Extract the [x, y] coordinate from the center of the cell holding the provided text.  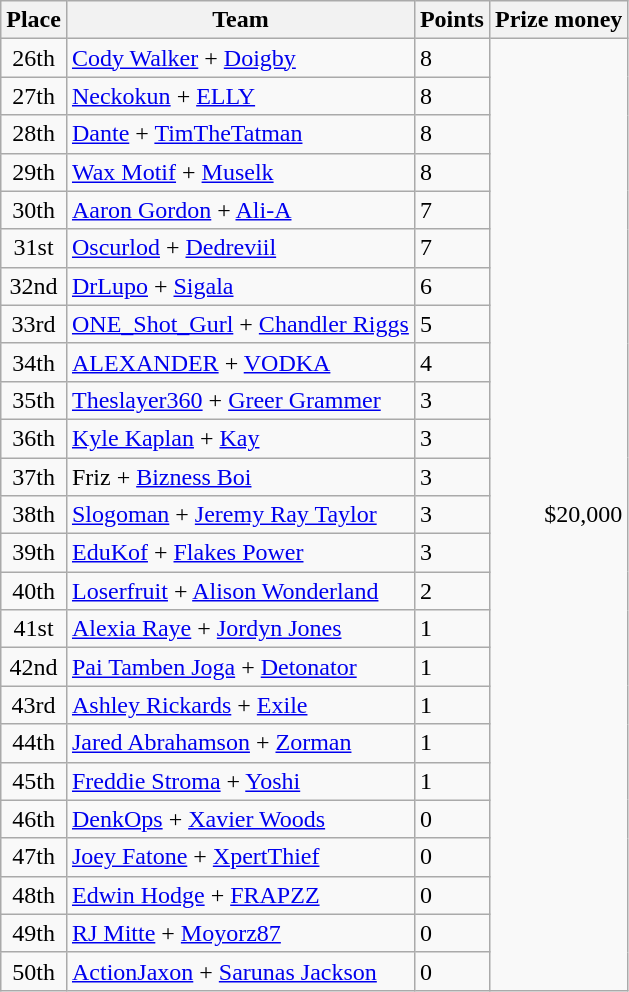
36th [34, 438]
5 [452, 324]
6 [452, 286]
ONE_Shot_Gurl + Chandler Riggs [240, 324]
EduKof + Flakes Power [240, 553]
Cody Walker + Doigby [240, 58]
Loserfruit + Alison Wonderland [240, 591]
Edwin Hodge + FRAPZZ [240, 895]
26th [34, 58]
4 [452, 362]
46th [34, 819]
DrLupo + Sigala [240, 286]
Oscurlod + Dedreviil [240, 248]
37th [34, 477]
33rd [34, 324]
47th [34, 857]
DenkOps + Xavier Woods [240, 819]
50th [34, 971]
42nd [34, 667]
27th [34, 96]
45th [34, 781]
49th [34, 933]
Wax Motif + Muselk [240, 172]
Prize money [558, 20]
35th [34, 400]
Aaron Gordon + Ali-A [240, 210]
Jared Abrahamson + Zorman [240, 743]
32nd [34, 286]
ActionJaxon + Sarunas Jackson [240, 971]
48th [34, 895]
Joey Fatone + XpertThief [240, 857]
38th [34, 515]
Pai Tamben Joga + Detonator [240, 667]
39th [34, 553]
40th [34, 591]
43rd [34, 705]
Place [34, 20]
ALEXANDER + VODKA [240, 362]
Team [240, 20]
29th [34, 172]
Freddie Stroma + Yoshi [240, 781]
Kyle Kaplan + Kay [240, 438]
41st [34, 629]
$20,000 [558, 515]
Slogoman + Jeremy Ray Taylor [240, 515]
28th [34, 134]
30th [34, 210]
Points [452, 20]
Neckokun + ELLY [240, 96]
44th [34, 743]
2 [452, 591]
34th [34, 362]
Theslayer360 + Greer Grammer [240, 400]
Friz + Bizness Boi [240, 477]
Alexia Raye + Jordyn Jones [240, 629]
31st [34, 248]
RJ Mitte + Moyorz87 [240, 933]
Ashley Rickards + Exile [240, 705]
Dante + TimTheTatman [240, 134]
